Determine the (X, Y) coordinate at the center of the cell enclosing the given text.  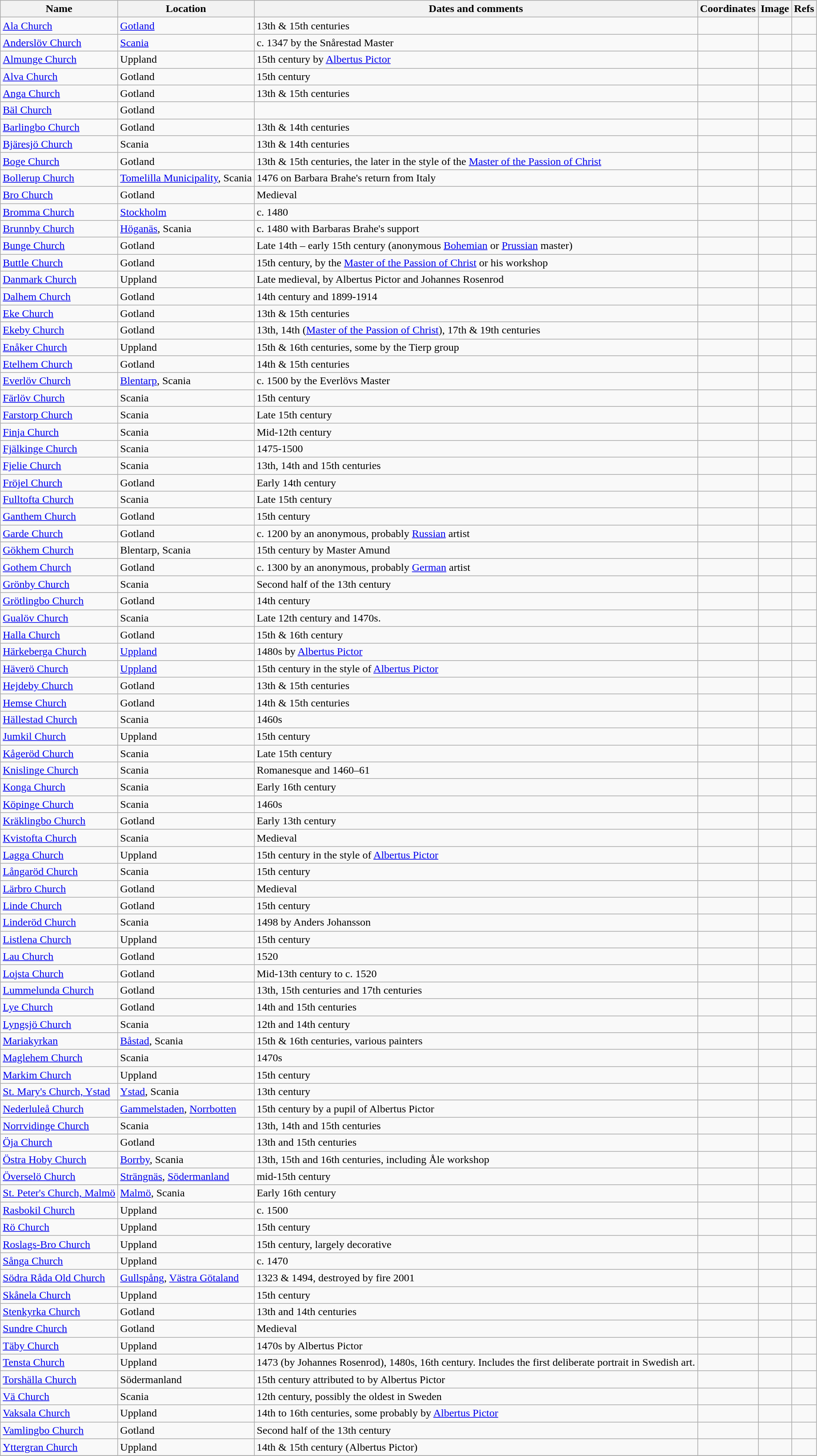
Härkeberga Church (59, 652)
Stockholm (186, 212)
Södra Råda Old Church (59, 1278)
Bollerup Church (59, 178)
Almunge Church (59, 60)
Dates and comments (476, 9)
Bäl Church (59, 110)
1498 by Anders Johansson (476, 923)
Hällestad Church (59, 719)
Jumkil Church (59, 736)
Farstorp Church (59, 415)
Lärbro Church (59, 889)
Ekeby Church (59, 330)
13th, 14th (Master of the Passion of Christ), 17th & 19th centuries (476, 330)
Skånela Church (59, 1295)
Gökhem Church (59, 550)
Roslags-Bro Church (59, 1244)
mid-15th century (476, 1176)
1480s by Albertus Pictor (476, 652)
Name (59, 9)
13th, 15th and 16th centuries, including Åle workshop (476, 1159)
Bro Church (59, 195)
Finja Church (59, 432)
13th and 14th centuries (476, 1312)
Häverö Church (59, 669)
Lummelunda Church (59, 990)
Knislinge Church (59, 770)
Linde Church (59, 906)
Late 12th century and 1470s. (476, 618)
Fulltofta Church (59, 500)
Fjelie Church (59, 465)
c. 1470 (476, 1261)
Östra Hoby Church (59, 1159)
Mid-13th century to c. 1520 (476, 973)
Danmark Church (59, 280)
15th century by a pupil of Albertus Pictor (476, 1109)
Köpinge Church (59, 804)
Öja Church (59, 1143)
Mid-12th century (476, 432)
15th century by Albertus Pictor (476, 60)
1520 (476, 956)
Boge Church (59, 161)
14th and 15th centuries (476, 1007)
Early 13th century (476, 821)
Bromma Church (59, 212)
Gothem Church (59, 567)
Rö Church (59, 1227)
13th and 15th centuries (476, 1143)
Överselö Church (59, 1176)
Listlena Church (59, 939)
Sånga Church (59, 1261)
Strängnäs, Södermanland (186, 1176)
Anga Church (59, 93)
1473 (by Johannes Rosenrod), 1480s, 16th century. Includes the first deliberate portrait in Swedish art. (476, 1363)
Täby Church (59, 1346)
1475-1500 (476, 449)
Hejdeby Church (59, 686)
Alva Church (59, 76)
Anderslöv Church (59, 43)
Barlingbo Church (59, 127)
12th century, possibly the oldest in Sweden (476, 1396)
Vaksala Church (59, 1413)
12th and 14th century (476, 1024)
Stenkyrka Church (59, 1312)
Fjälkinge Church (59, 449)
Enåker Church (59, 347)
Bunge Church (59, 246)
14th century and 1899-1914 (476, 297)
Late 14th – early 15th century (anonymous Bohemian or Prussian master) (476, 246)
14th & 15th century (Albertus Pictor) (476, 1447)
14th to 16th centuries, some probably by Albertus Pictor (476, 1413)
Kvistofta Church (59, 838)
c. 1200 by an anonymous, probably Russian artist (476, 533)
Grötlingbo Church (59, 601)
Fröjel Church (59, 482)
Maglehem Church (59, 1058)
15th century by Master Amund (476, 550)
Nederluleå Church (59, 1109)
Konga Church (59, 787)
1470s (476, 1058)
Tensta Church (59, 1363)
1476 on Barbara Brahe's return from Italy (476, 178)
c. 1347 by the Snårestad Master (476, 43)
c. 1500 (476, 1210)
Lagga Church (59, 855)
Dalhem Church (59, 297)
Tomelilla Municipality, Scania (186, 178)
Kräklingbo Church (59, 821)
1323 & 1494, destroyed by fire 2001 (476, 1278)
Refs (804, 9)
Vä Church (59, 1396)
Gualöv Church (59, 618)
Gammelstaden, Norrbotten (186, 1109)
Torshälla Church (59, 1380)
13th, 15th centuries and 17th centuries (476, 990)
Lojsta Church (59, 973)
14th century (476, 601)
c. 1500 by the Everlövs Master (476, 381)
Vamlingbo Church (59, 1430)
15th century, largely decorative (476, 1244)
c. 1480 with Barbaras Brahe's support (476, 229)
Lyngsjö Church (59, 1024)
Ystad, Scania (186, 1092)
Sundre Church (59, 1329)
Bjäresjö Church (59, 144)
Location (186, 9)
Lau Church (59, 956)
Coordinates (728, 9)
13th & 15th centuries, the later in the style of the Master of the Passion of Christ (476, 161)
Early 14th century (476, 482)
Eke Church (59, 313)
c. 1480 (476, 212)
Linderöd Church (59, 923)
Höganäs, Scania (186, 229)
Buttle Church (59, 263)
Rasbokil Church (59, 1210)
Färlöv Church (59, 398)
Brunnby Church (59, 229)
Borrby, Scania (186, 1159)
Grönby Church (59, 584)
15th & 16th centuries, various painters (476, 1041)
Ganthem Church (59, 517)
Garde Church (59, 533)
15th century attributed to by Albertus Pictor (476, 1380)
Långaröd Church (59, 872)
Norrvidinge Church (59, 1126)
St. Mary's Church, Ystad (59, 1092)
13th century (476, 1092)
15th & 16th centuries, some by the Tierp group (476, 347)
Kågeröd Church (59, 754)
15th century, by the Master of the Passion of Christ or his workshop (476, 263)
Everlöv Church (59, 381)
Båstad, Scania (186, 1041)
Etelhem Church (59, 364)
1470s by Albertus Pictor (476, 1346)
St. Peter's Church, Malmö (59, 1193)
Mariakyrkan (59, 1041)
Halla Church (59, 635)
Image (775, 9)
Malmö, Scania (186, 1193)
Gullspång, Västra Götaland (186, 1278)
15th & 16th century (476, 635)
c. 1300 by an anonymous, probably German artist (476, 567)
Hemse Church (59, 702)
Late medieval, by Albertus Pictor and Johannes Rosenrod (476, 280)
Södermanland (186, 1380)
Markim Church (59, 1075)
Ala Church (59, 26)
Romanesque and 1460–61 (476, 770)
Lye Church (59, 1007)
Yttergran Church (59, 1447)
